Output the (X, Y) coordinate of the center of the cell containing the given text.  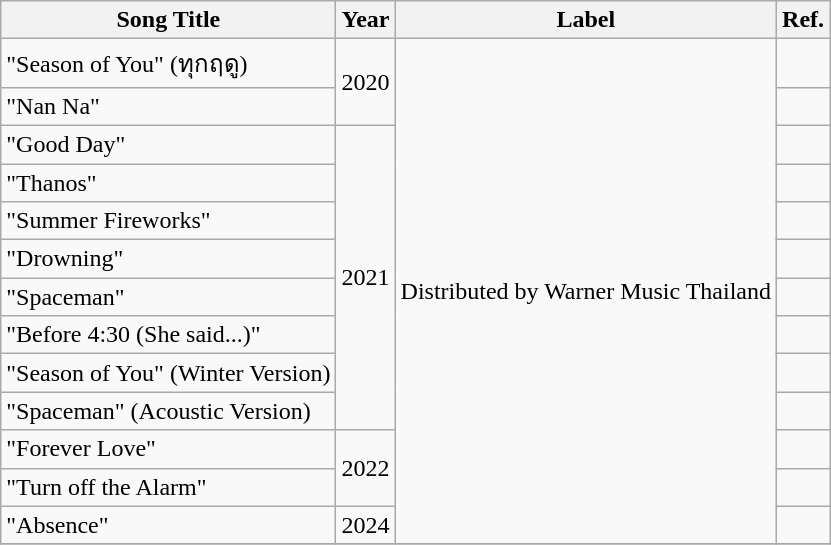
Ref. (804, 20)
Label (586, 20)
"Absence" (168, 525)
"Turn off the Alarm" (168, 487)
"Season of You" (ทุกฤดู) (168, 64)
Distributed by Warner Music Thailand (586, 292)
Year (366, 20)
Song Title (168, 20)
2021 (366, 277)
"Season of You" (Winter Version) (168, 373)
2020 (366, 82)
"Good Day" (168, 144)
"Summer Fireworks" (168, 221)
"Before 4:30 (She said...)" (168, 335)
2022 (366, 468)
"Forever Love" (168, 449)
"Thanos" (168, 183)
2024 (366, 525)
"Drowning" (168, 259)
"Spaceman" (Acoustic Version) (168, 411)
"Nan Na" (168, 106)
"Spaceman" (168, 297)
